Pinpoint the cell where the given text exists, returning its (x, y) midpoint coordinate. 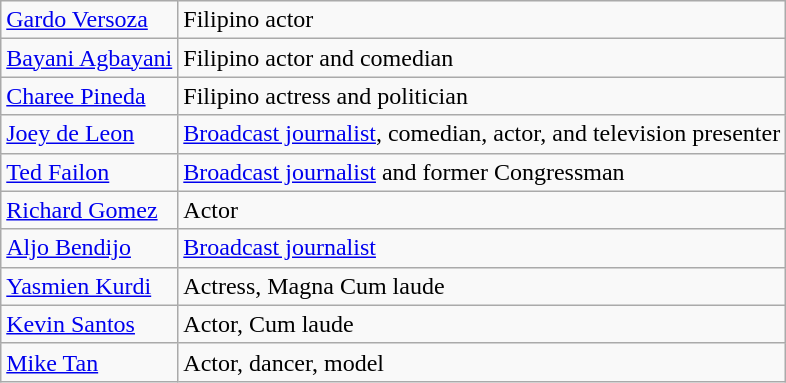
Gardo Versoza (90, 20)
Ted Failon (90, 172)
Filipino actress and politician (482, 96)
Filipino actor (482, 20)
Actor (482, 210)
Actor, Cum laude (482, 324)
Yasmien Kurdi (90, 286)
Charee Pineda (90, 96)
Richard Gomez (90, 210)
Aljo Bendijo (90, 248)
Actor, dancer, model (482, 362)
Broadcast journalist, comedian, actor, and television presenter (482, 134)
Kevin Santos (90, 324)
Bayani Agbayani (90, 58)
Broadcast journalist (482, 248)
Mike Tan (90, 362)
Broadcast journalist and former Congressman (482, 172)
Filipino actor and comedian (482, 58)
Joey de Leon (90, 134)
Actress, Magna Cum laude (482, 286)
